Find where the given text appears and provide that cell's center as [X, Y] coordinate. 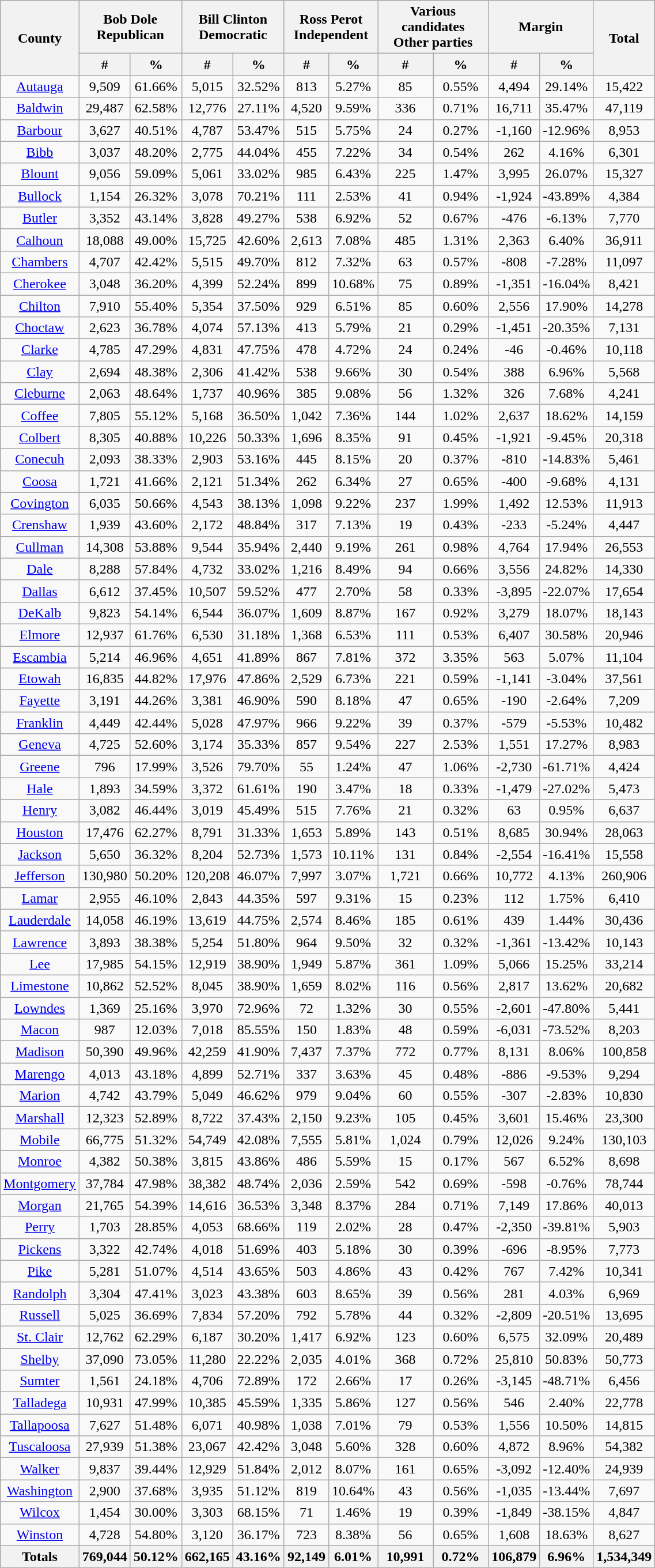
Tuscaloosa [40, 1447]
-808 [514, 262]
8.15% [353, 459]
59.09% [156, 174]
6.01% [353, 1556]
1,703 [105, 1227]
7.81% [353, 657]
-1,921 [514, 438]
0.27% [461, 130]
6,612 [105, 591]
2,363 [514, 240]
317 [306, 525]
0.77% [461, 1052]
857 [306, 745]
368 [406, 1359]
131 [406, 854]
8.87% [353, 613]
4,732 [207, 569]
9,544 [207, 547]
Cherokee [40, 284]
41.42% [258, 372]
54.39% [156, 1205]
4,131 [624, 481]
9.59% [353, 108]
47.99% [156, 1403]
0.84% [461, 854]
3.07% [353, 876]
10.11% [353, 854]
14,330 [624, 569]
15.46% [567, 1118]
9.19% [353, 547]
8,698 [624, 1162]
-1,479 [514, 789]
72.89% [258, 1381]
50.83% [567, 1359]
-46 [514, 350]
85.55% [258, 1030]
5.78% [353, 1315]
0.26% [461, 1381]
Talladega [40, 1403]
20,489 [624, 1337]
Macon [40, 1030]
Totals [40, 1556]
Morgan [40, 1205]
51.07% [156, 1271]
4,424 [624, 767]
29.14% [567, 86]
10,385 [207, 1403]
4,847 [624, 1513]
-13.42% [567, 942]
57.20% [258, 1315]
51.48% [156, 1425]
52.89% [156, 1118]
10,772 [514, 876]
1,659 [306, 986]
3,893 [105, 942]
7.36% [353, 416]
43.60% [156, 525]
388 [514, 372]
Margin [541, 27]
Choctaw [40, 328]
723 [306, 1535]
3,935 [207, 1491]
813 [306, 86]
7.76% [353, 811]
-579 [514, 723]
10,118 [624, 350]
2,900 [105, 1491]
3,381 [207, 701]
Cleburne [40, 394]
44.35% [258, 898]
Russell [40, 1315]
15,558 [624, 854]
43.79% [156, 1096]
40.51% [156, 130]
Etowah [40, 679]
4,787 [207, 130]
9.54% [353, 745]
9.66% [353, 372]
43.16% [258, 1556]
2.02% [353, 1227]
18,088 [105, 240]
28.85% [156, 1227]
54,749 [207, 1140]
929 [306, 306]
6.51% [353, 306]
-307 [514, 1096]
7.08% [353, 240]
43.86% [258, 1162]
3,023 [207, 1293]
0.69% [461, 1183]
30.20% [258, 1337]
260,906 [624, 876]
-3,092 [514, 1469]
68.15% [258, 1513]
4,514 [207, 1271]
17.90% [567, 306]
Monroe [40, 1162]
48 [406, 1030]
-5.53% [567, 723]
32.09% [567, 1337]
Sumter [40, 1381]
2,955 [105, 898]
50.66% [156, 503]
52.52% [156, 986]
867 [306, 657]
6,544 [207, 613]
-7.28% [567, 262]
28,063 [624, 832]
6.53% [353, 635]
385 [306, 394]
261 [406, 547]
Pike [40, 1271]
8,045 [207, 986]
55.12% [156, 416]
Elmore [40, 635]
5,461 [624, 459]
Calhoun [40, 240]
-400 [514, 481]
Conecuh [40, 459]
5,061 [207, 174]
31.33% [258, 832]
34.59% [156, 789]
5.59% [353, 1162]
41.89% [258, 657]
1,893 [105, 789]
Montgomery [40, 1183]
6,407 [514, 635]
4,725 [105, 745]
14,815 [624, 1425]
36.50% [258, 416]
-3,145 [514, 1381]
32.52% [258, 86]
-6.13% [567, 218]
143 [406, 832]
45 [406, 1074]
167 [406, 613]
8,627 [624, 1535]
-696 [514, 1249]
8.96% [567, 1447]
1,024 [406, 1140]
92,149 [306, 1556]
28 [406, 1227]
7.37% [353, 1052]
8,204 [207, 854]
1,653 [306, 832]
St. Clair [40, 1337]
Dale [40, 569]
Coffee [40, 416]
County [40, 38]
Bullock [40, 196]
3,078 [207, 196]
3,526 [207, 767]
-48.71% [567, 1381]
51.32% [156, 1140]
50.12% [156, 1556]
51.34% [258, 481]
2,843 [207, 898]
37.50% [258, 306]
10,830 [624, 1096]
91 [406, 438]
7,209 [624, 701]
55 [306, 767]
3,037 [105, 152]
-61.71% [567, 767]
25.16% [156, 1008]
35.94% [258, 547]
36.07% [258, 613]
Winston [40, 1535]
20,318 [624, 438]
11,280 [207, 1359]
39.44% [156, 1469]
3,019 [207, 811]
70.21% [258, 196]
2,121 [207, 481]
6.52% [567, 1162]
0.23% [461, 898]
4,018 [207, 1249]
2,172 [207, 525]
-5.24% [567, 525]
812 [306, 262]
48.74% [258, 1183]
Jefferson [40, 876]
5,214 [105, 657]
-1,361 [514, 942]
DeKalb [40, 613]
54.14% [156, 613]
563 [514, 657]
10,341 [624, 1271]
Walker [40, 1469]
116 [406, 986]
Pickens [40, 1249]
100,858 [624, 1052]
1,335 [306, 1403]
Colbert [40, 438]
987 [105, 1030]
5.27% [353, 86]
979 [306, 1096]
Coosa [40, 481]
9.31% [353, 898]
5,354 [207, 306]
-2,809 [514, 1315]
24.18% [156, 1381]
4,706 [207, 1381]
4.01% [353, 1359]
1,573 [306, 854]
6.34% [353, 481]
6,187 [207, 1337]
172 [306, 1381]
55.40% [156, 306]
20 [406, 459]
4,707 [105, 262]
3,348 [306, 1205]
-73.52% [567, 1030]
4,241 [624, 394]
9.50% [353, 942]
0.43% [461, 525]
6.43% [353, 174]
127 [406, 1403]
5,028 [207, 723]
61.66% [156, 86]
3,372 [207, 789]
53.88% [156, 547]
3.35% [461, 657]
Geneva [40, 745]
7,834 [207, 1315]
7,770 [624, 218]
7,555 [306, 1140]
0.98% [461, 547]
42.74% [156, 1249]
44.04% [258, 152]
-1,351 [514, 284]
-3,895 [514, 591]
54.80% [156, 1535]
40,013 [624, 1205]
0.24% [461, 350]
4.86% [353, 1271]
12,937 [105, 635]
23,300 [624, 1118]
41 [406, 196]
1,492 [514, 503]
-1,924 [514, 196]
71 [306, 1513]
17.94% [567, 547]
27 [406, 481]
5.79% [353, 328]
Perry [40, 1227]
Mobile [40, 1140]
1,042 [306, 416]
8.49% [353, 569]
2,637 [514, 416]
0.47% [461, 1227]
1.99% [461, 503]
6,410 [624, 898]
8,203 [624, 1030]
Henry [40, 811]
4.03% [567, 1293]
225 [406, 174]
40.96% [258, 394]
5,515 [207, 262]
4.72% [353, 350]
2,694 [105, 372]
2,556 [514, 306]
52.71% [258, 1074]
-0.76% [567, 1183]
-2,730 [514, 767]
12,323 [105, 1118]
0.51% [461, 832]
6,456 [624, 1381]
12,919 [207, 964]
1,551 [514, 745]
Butler [40, 218]
1,556 [514, 1425]
9,837 [105, 1469]
48.38% [156, 372]
-8.95% [567, 1249]
47.98% [156, 1183]
Chambers [40, 262]
10.50% [567, 1425]
8.38% [353, 1535]
18.07% [567, 613]
43.14% [156, 218]
44.26% [156, 701]
49.70% [258, 262]
47.97% [258, 723]
-0.46% [567, 350]
Hale [40, 789]
-2,601 [514, 1008]
597 [306, 898]
-27.02% [567, 789]
42,259 [207, 1052]
35.33% [258, 745]
3.47% [353, 789]
1,696 [306, 438]
964 [306, 942]
4,520 [306, 108]
1,216 [306, 569]
Autauga [40, 86]
2,063 [105, 394]
-12.96% [567, 130]
Blount [40, 174]
59.52% [258, 591]
1,038 [306, 1425]
26,553 [624, 547]
51.80% [258, 942]
5.07% [567, 657]
7,805 [105, 416]
372 [406, 657]
51.69% [258, 1249]
7,018 [207, 1030]
47.75% [258, 350]
0.57% [461, 262]
-2.64% [567, 701]
Bob DoleRepublican [130, 27]
1.46% [353, 1513]
-9.68% [567, 481]
43.38% [258, 1293]
-39.81% [567, 1227]
22.22% [258, 1359]
66,775 [105, 1140]
14,159 [624, 416]
37,090 [105, 1359]
-9.45% [567, 438]
Lowndes [40, 1008]
-1,141 [514, 679]
6,575 [514, 1337]
10,931 [105, 1403]
8,685 [514, 832]
68.66% [258, 1227]
326 [514, 394]
-6,031 [514, 1030]
52 [406, 218]
-1,035 [514, 1491]
1,454 [105, 1513]
478 [306, 350]
4,764 [514, 547]
62.29% [156, 1337]
Escambia [40, 657]
17,976 [207, 679]
4.13% [567, 876]
9.08% [353, 394]
12,776 [207, 108]
-43.89% [567, 196]
3,828 [207, 218]
18 [406, 789]
49.96% [156, 1052]
14,278 [624, 306]
1,561 [105, 1381]
9.04% [353, 1096]
50.33% [258, 438]
48.20% [156, 152]
5,473 [624, 789]
7.32% [353, 262]
5,015 [207, 86]
Houston [40, 832]
4,899 [207, 1074]
8.46% [353, 920]
2,574 [306, 920]
7,697 [624, 1491]
38,382 [207, 1183]
38.13% [258, 503]
12,929 [207, 1469]
44.82% [156, 679]
120,208 [207, 876]
4,785 [105, 350]
445 [306, 459]
29,487 [105, 108]
567 [514, 1162]
105 [406, 1118]
10.64% [353, 1491]
542 [406, 1183]
79 [406, 1425]
51.12% [258, 1491]
-1,451 [514, 328]
12,026 [514, 1140]
62.27% [156, 832]
44.75% [258, 920]
8.65% [353, 1293]
1,154 [105, 196]
27.11% [258, 108]
Marion [40, 1096]
4,872 [514, 1447]
-2,350 [514, 1227]
9,294 [624, 1074]
0.79% [461, 1140]
1.24% [353, 767]
2.70% [353, 591]
3,120 [207, 1535]
73.05% [156, 1359]
40.98% [258, 1425]
18.62% [567, 416]
18,143 [624, 613]
17,654 [624, 591]
3.63% [353, 1074]
546 [514, 1403]
-16.04% [567, 284]
227 [406, 745]
1.31% [461, 240]
4,831 [207, 350]
8.06% [567, 1052]
Total [624, 38]
0.89% [461, 284]
150 [306, 1030]
5.18% [353, 1249]
17.86% [567, 1205]
3,556 [514, 569]
4,074 [207, 328]
1,939 [105, 525]
337 [306, 1074]
361 [406, 964]
7.42% [567, 1271]
17,985 [105, 964]
9.23% [353, 1118]
14,616 [207, 1205]
49.00% [156, 240]
Bibb [40, 152]
7.01% [353, 1425]
Randolph [40, 1293]
0.29% [461, 328]
1.75% [567, 898]
75 [406, 284]
8,722 [207, 1118]
Various candidatesOther parties [433, 27]
4.16% [567, 152]
144 [406, 416]
769,044 [105, 1556]
1,608 [514, 1535]
6,071 [207, 1425]
10,507 [207, 591]
47.86% [258, 679]
7,773 [624, 1249]
-1,849 [514, 1513]
94 [406, 569]
50.38% [156, 1162]
5.75% [353, 130]
60 [406, 1096]
237 [406, 503]
9.24% [567, 1140]
8,305 [105, 438]
27,939 [105, 1447]
2,623 [105, 328]
590 [306, 701]
46.07% [258, 876]
Marengo [40, 1074]
8.37% [353, 1205]
-9.53% [567, 1074]
281 [514, 1293]
10.68% [353, 284]
37,784 [105, 1183]
61.76% [156, 635]
3,352 [105, 218]
45.49% [258, 811]
8,953 [624, 130]
Barbour [40, 130]
8.35% [353, 438]
3,970 [207, 1008]
439 [514, 920]
792 [306, 1315]
16,711 [514, 108]
50,390 [105, 1052]
10,991 [406, 1556]
1.44% [567, 920]
3,995 [514, 174]
36,911 [624, 240]
284 [406, 1205]
16,835 [105, 679]
161 [406, 1469]
Ross PerotIndependent [331, 27]
5,066 [514, 964]
4,494 [514, 86]
Lawrence [40, 942]
Shelby [40, 1359]
18.63% [567, 1535]
4,382 [105, 1162]
46.62% [258, 1096]
7,437 [306, 1052]
40.88% [156, 438]
486 [306, 1162]
11,097 [624, 262]
57.13% [258, 328]
58 [406, 591]
4,384 [624, 196]
-47.80% [567, 1008]
5.89% [353, 832]
5,441 [624, 1008]
4,053 [207, 1227]
3,303 [207, 1513]
6,969 [624, 1293]
51.38% [156, 1447]
14,058 [105, 920]
4,449 [105, 723]
10,143 [624, 942]
4,447 [624, 525]
Clarke [40, 350]
36.78% [156, 328]
8,791 [207, 832]
2,817 [514, 986]
2.59% [353, 1183]
3,627 [105, 130]
2.40% [567, 1403]
Dallas [40, 591]
1,368 [306, 635]
767 [514, 1271]
403 [306, 1249]
4,742 [105, 1096]
4,651 [207, 657]
-810 [514, 459]
1.06% [461, 767]
2,529 [306, 679]
Lee [40, 964]
413 [306, 328]
Franklin [40, 723]
0.94% [461, 196]
6,637 [624, 811]
112 [514, 898]
7,627 [105, 1425]
Madison [40, 1052]
Tallapoosa [40, 1425]
30,436 [624, 920]
2,035 [306, 1359]
38.33% [156, 459]
-20.51% [567, 1315]
30.58% [567, 635]
-16.41% [567, 854]
-12.40% [567, 1469]
Wilcox [40, 1513]
3,304 [105, 1293]
17 [406, 1381]
6,530 [207, 635]
Clay [40, 372]
8.02% [353, 986]
662,165 [207, 1556]
72 [306, 1008]
41.90% [258, 1052]
44 [406, 1315]
5,281 [105, 1271]
5.86% [353, 1403]
31.18% [258, 635]
13,695 [624, 1315]
0.61% [461, 920]
185 [406, 920]
Greene [40, 767]
37.68% [156, 1491]
42.08% [258, 1140]
7,997 [306, 876]
50.20% [156, 876]
6,035 [105, 503]
1.83% [353, 1030]
123 [406, 1337]
33,214 [624, 964]
25,810 [514, 1359]
6.40% [567, 240]
-2,554 [514, 854]
5.81% [353, 1140]
485 [406, 240]
15.25% [567, 964]
-13.44% [567, 1491]
8,288 [105, 569]
3,191 [105, 701]
52.24% [258, 284]
3,322 [105, 1249]
2,306 [207, 372]
119 [306, 1227]
4,543 [207, 503]
1,098 [306, 503]
3,601 [514, 1118]
50,773 [624, 1359]
0.67% [461, 218]
37,561 [624, 679]
8,983 [624, 745]
106,879 [514, 1556]
1,737 [207, 394]
819 [306, 1491]
5,568 [624, 372]
5.87% [353, 964]
603 [306, 1293]
130,980 [105, 876]
985 [306, 174]
7,149 [514, 1205]
8.07% [353, 1469]
36.69% [156, 1315]
7.68% [567, 394]
Crenshaw [40, 525]
49.27% [258, 218]
5,168 [207, 416]
26.07% [567, 174]
8,421 [624, 284]
1.02% [461, 416]
36.17% [258, 1535]
72.96% [258, 1008]
1,534,349 [624, 1556]
1.09% [461, 964]
Jackson [40, 854]
-14.83% [567, 459]
0.17% [461, 1162]
2,440 [306, 547]
35.47% [567, 108]
36.20% [156, 284]
6,301 [624, 152]
12,762 [105, 1337]
Marshall [40, 1118]
-22.07% [567, 591]
52.60% [156, 745]
1,609 [306, 613]
3,174 [207, 745]
-598 [514, 1183]
-2.83% [567, 1096]
12.53% [567, 503]
62.58% [156, 108]
503 [306, 1271]
0.92% [461, 613]
43.18% [156, 1074]
2,903 [207, 459]
15,327 [624, 174]
2.66% [353, 1381]
5.60% [353, 1447]
21,765 [105, 1205]
5,254 [207, 942]
47.29% [156, 350]
24.82% [567, 569]
-20.35% [567, 328]
5,049 [207, 1096]
Fayette [40, 701]
130,103 [624, 1140]
78,744 [624, 1183]
20,946 [624, 635]
8.18% [353, 701]
46.44% [156, 811]
13.62% [567, 986]
45.59% [258, 1403]
17.27% [567, 745]
-1,160 [514, 130]
54,382 [624, 1447]
1,949 [306, 964]
46.19% [156, 920]
772 [406, 1052]
190 [306, 789]
8,131 [514, 1052]
17.99% [156, 767]
32 [406, 942]
42.44% [156, 723]
0.95% [567, 811]
Cullman [40, 547]
7.13% [353, 525]
47.41% [156, 1293]
966 [306, 723]
20,682 [624, 986]
477 [306, 591]
2,775 [207, 152]
43.65% [258, 1271]
Bill ClintonDemocratic [233, 27]
10,862 [105, 986]
3,279 [514, 613]
6.73% [353, 679]
79.70% [258, 767]
24,939 [624, 1469]
Chilton [40, 306]
12.03% [156, 1030]
26.32% [156, 196]
17,476 [105, 832]
1,417 [306, 1337]
336 [406, 108]
Washington [40, 1491]
14,308 [105, 547]
4,399 [207, 284]
-476 [514, 218]
-233 [514, 525]
Lamar [40, 898]
42.60% [258, 240]
2,150 [306, 1118]
-38.15% [567, 1513]
57.84% [156, 569]
48.84% [258, 525]
3,082 [105, 811]
2,036 [306, 1183]
53.47% [258, 130]
38.38% [156, 942]
2,012 [306, 1469]
4,013 [105, 1074]
1.47% [461, 174]
36.32% [156, 854]
15,725 [207, 240]
Lauderdale [40, 920]
61.61% [258, 789]
899 [306, 284]
11,104 [624, 657]
37.43% [258, 1118]
23,067 [207, 1447]
221 [406, 679]
9,509 [105, 86]
9,056 [105, 174]
15,422 [624, 86]
37.45% [156, 591]
46.96% [156, 657]
54.15% [156, 964]
7,131 [624, 328]
51.84% [258, 1469]
2,093 [105, 459]
5,025 [105, 1315]
34 [406, 152]
455 [306, 152]
41.66% [156, 481]
30.94% [567, 832]
Covington [40, 503]
36.53% [258, 1205]
22,778 [624, 1403]
0.42% [461, 1271]
47,119 [624, 108]
1,369 [105, 1008]
30.00% [156, 1513]
2,613 [306, 240]
5,903 [624, 1227]
0.48% [461, 1074]
796 [105, 767]
9,823 [105, 613]
3,815 [207, 1162]
13,619 [207, 920]
5,650 [105, 854]
7.22% [353, 152]
328 [406, 1447]
-886 [514, 1074]
Baldwin [40, 108]
7,910 [105, 306]
-3.04% [567, 679]
10,482 [624, 723]
48.64% [156, 394]
46.10% [156, 898]
-190 [514, 701]
Limestone [40, 986]
10,226 [207, 438]
52.73% [258, 854]
46.90% [258, 701]
11,913 [624, 503]
53.16% [258, 459]
4,728 [105, 1535]
